Pinpoint the cell where the given text exists, returning its (X, Y) midpoint coordinate. 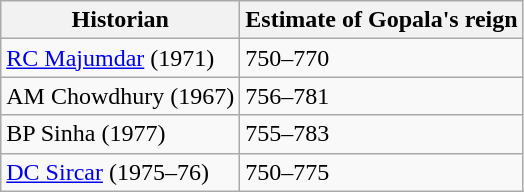
750–770 (382, 58)
RC Majumdar (1971) (120, 58)
755–783 (382, 134)
Estimate of Gopala's reign (382, 20)
DC Sircar (1975–76) (120, 172)
AM Chowdhury (1967) (120, 96)
BP Sinha (1977) (120, 134)
750–775 (382, 172)
756–781 (382, 96)
Historian (120, 20)
